For the text-containing cell, return its midpoint in (X, Y) coordinate format. 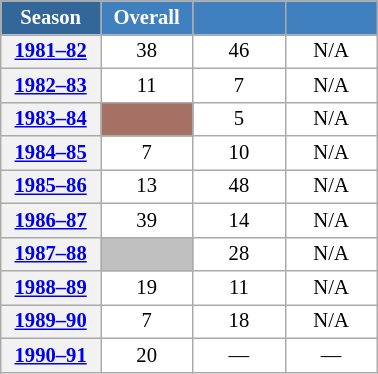
1985–86 (51, 186)
5 (239, 119)
1989–90 (51, 321)
13 (146, 186)
1981–82 (51, 51)
1982–83 (51, 85)
14 (239, 220)
38 (146, 51)
46 (239, 51)
48 (239, 186)
1986–87 (51, 220)
10 (239, 153)
20 (146, 355)
19 (146, 287)
1990–91 (51, 355)
28 (239, 254)
1984–85 (51, 153)
39 (146, 220)
Overall (146, 17)
1988–89 (51, 287)
18 (239, 321)
1983–84 (51, 119)
1987–88 (51, 254)
Season (51, 17)
